Pinpoint the cell where the given text exists, returning its [x, y] midpoint coordinate. 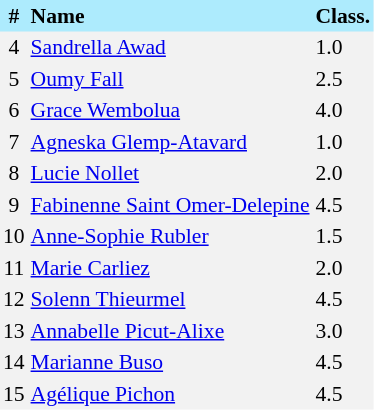
3.0 [342, 331]
6 [14, 110]
4 [14, 48]
Grace Wembolua [170, 110]
8 [14, 174]
Agélique Pichon [170, 394]
Agneska Glemp-Atavard [170, 142]
13 [14, 331]
1.5 [342, 236]
Class. [342, 16]
Marie Carliez [170, 268]
9 [14, 205]
12 [14, 300]
11 [14, 268]
Solenn Thieurmel [170, 300]
Anne-Sophie Rubler [170, 236]
Fabinenne Saint Omer-Delepine [170, 205]
Lucie Nollet [170, 174]
Oumy Fall [170, 79]
# [14, 16]
7 [14, 142]
Sandrella Awad [170, 48]
Name [170, 16]
15 [14, 394]
4.0 [342, 110]
2.5 [342, 79]
10 [14, 236]
Marianne Buso [170, 362]
5 [14, 79]
14 [14, 362]
Annabelle Picut-Alixe [170, 331]
